Extract the [x, y] coordinate from the center of the cell holding the provided text.  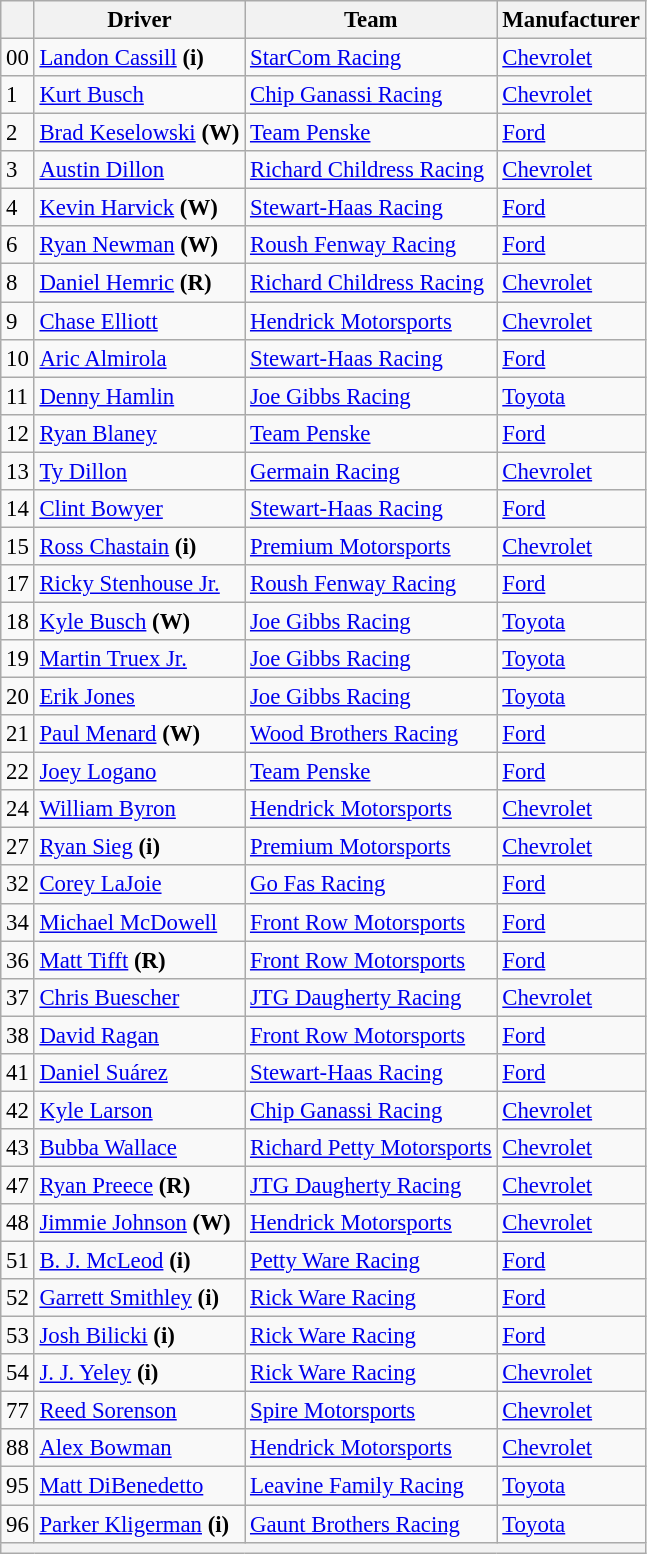
Team [371, 20]
Chase Elliott [140, 321]
95 [18, 1486]
3 [18, 170]
Joey Logano [140, 772]
37 [18, 997]
10 [18, 358]
36 [18, 960]
Parker Kligerman (i) [140, 1524]
Erik Jones [140, 697]
Josh Bilicki (i) [140, 1336]
8 [18, 283]
00 [18, 58]
Ryan Newman (W) [140, 245]
41 [18, 1073]
27 [18, 847]
1 [18, 95]
Clint Bowyer [140, 509]
12 [18, 433]
Manufacturer [571, 20]
52 [18, 1298]
24 [18, 809]
Ryan Blaney [140, 433]
48 [18, 1223]
47 [18, 1185]
38 [18, 1035]
Driver [140, 20]
Matt DiBenedetto [140, 1486]
Kurt Busch [140, 95]
Kyle Busch (W) [140, 621]
21 [18, 734]
Brad Keselowski (W) [140, 133]
Ty Dillon [140, 471]
32 [18, 885]
Petty Ware Racing [371, 1261]
11 [18, 396]
77 [18, 1411]
22 [18, 772]
Aric Almirola [140, 358]
Kevin Harvick (W) [140, 208]
Ricky Stenhouse Jr. [140, 584]
Leavine Family Racing [371, 1486]
53 [18, 1336]
4 [18, 208]
Daniel Suárez [140, 1073]
Garrett Smithley (i) [140, 1298]
William Byron [140, 809]
Ryan Sieg (i) [140, 847]
Landon Cassill (i) [140, 58]
15 [18, 546]
18 [18, 621]
Corey LaJoie [140, 885]
54 [18, 1373]
Reed Sorenson [140, 1411]
Matt Tifft (R) [140, 960]
B. J. McLeod (i) [140, 1261]
13 [18, 471]
Alex Bowman [140, 1449]
34 [18, 922]
43 [18, 1148]
2 [18, 133]
19 [18, 659]
Ryan Preece (R) [140, 1185]
6 [18, 245]
20 [18, 697]
Chris Buescher [140, 997]
14 [18, 509]
Daniel Hemric (R) [140, 283]
StarCom Racing [371, 58]
Spire Motorsports [371, 1411]
J. J. Yeley (i) [140, 1373]
96 [18, 1524]
17 [18, 584]
88 [18, 1449]
Jimmie Johnson (W) [140, 1223]
51 [18, 1261]
Wood Brothers Racing [371, 734]
Richard Petty Motorsports [371, 1148]
Ross Chastain (i) [140, 546]
Kyle Larson [140, 1110]
David Ragan [140, 1035]
Gaunt Brothers Racing [371, 1524]
Austin Dillon [140, 170]
Denny Hamlin [140, 396]
42 [18, 1110]
Go Fas Racing [371, 885]
Germain Racing [371, 471]
9 [18, 321]
Bubba Wallace [140, 1148]
Martin Truex Jr. [140, 659]
Michael McDowell [140, 922]
Paul Menard (W) [140, 734]
